Provide the (x, y) coordinate of the cell's center where the given text is located.  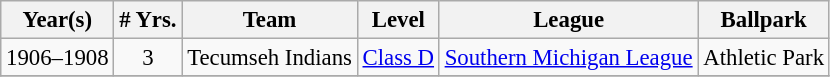
Class D (398, 58)
Southern Michigan League (568, 58)
# Yrs. (148, 20)
Ballpark (764, 20)
Team (270, 20)
League (568, 20)
3 (148, 58)
1906–1908 (58, 58)
Tecumseh Indians (270, 58)
Year(s) (58, 20)
Level (398, 20)
Athletic Park (764, 58)
